For the text-containing cell, return its midpoint in [x, y] coordinate format. 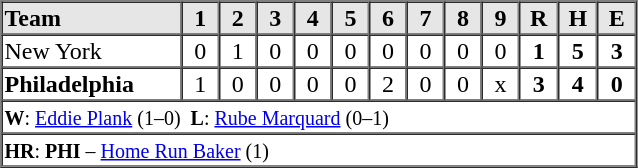
x [501, 84]
8 [463, 18]
Philadelphia [92, 84]
Team [92, 18]
9 [501, 18]
R [538, 18]
H [578, 18]
New York [92, 50]
7 [426, 18]
E [616, 18]
W: Eddie Plank (1–0) L: Rube Marquard (0–1) [319, 116]
6 [388, 18]
HR: PHI – Home Run Baker (1) [319, 150]
